Detect which cell encompasses the target text, then output its (X, Y) center coordinate. 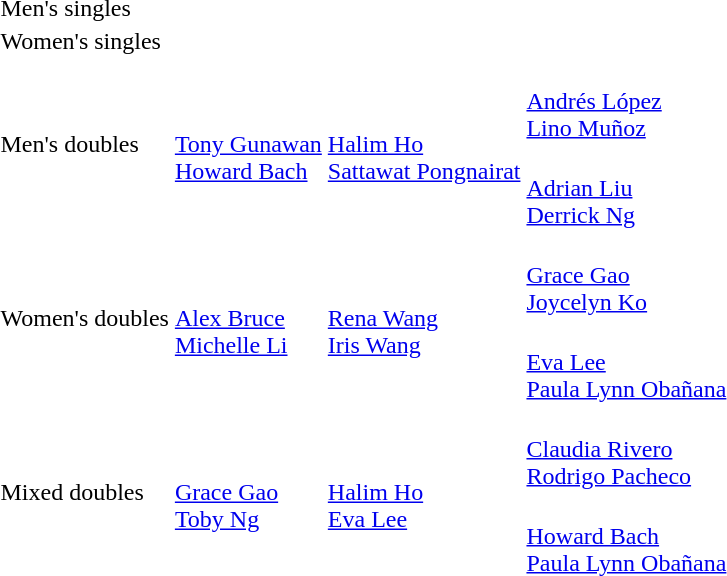
Halim HoSattawat Pongnairat (424, 144)
Rena WangIris Wang (424, 318)
Alex BruceMichelle Li (248, 318)
Tony GunawanHoward Bach (248, 144)
